Determine the [X, Y] coordinate at the center of the cell enclosing the given text.  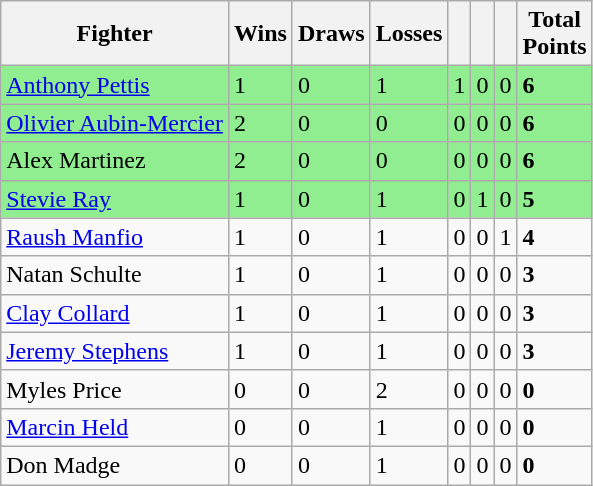
4 [554, 237]
Myles Price [115, 389]
Olivier Aubin-Mercier [115, 123]
Jeremy Stephens [115, 351]
Losses [409, 34]
Fighter [115, 34]
Draws [331, 34]
Don Madge [115, 465]
Total Points [554, 34]
Stevie Ray [115, 199]
Anthony Pettis [115, 85]
Clay Collard [115, 313]
Raush Manfio [115, 237]
Marcin Held [115, 427]
5 [554, 199]
Alex Martinez [115, 161]
Wins [260, 34]
Natan Schulte [115, 275]
